Capture the cell that displays the provided text and extract its [X, Y] central coordinate. 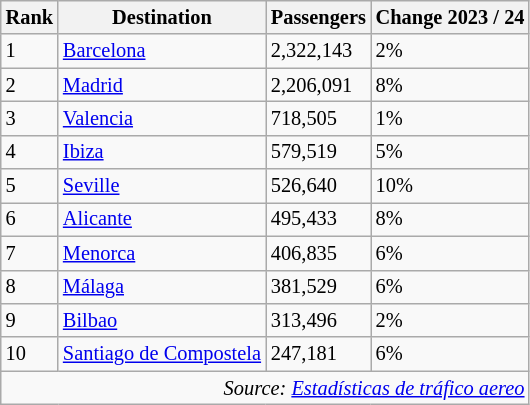
5% [450, 152]
2,206,091 [318, 85]
526,640 [318, 186]
Change 2023 / 24 [450, 17]
718,505 [318, 118]
8 [30, 287]
Destination [162, 17]
2,322,143 [318, 51]
1 [30, 51]
2 [30, 85]
313,496 [318, 320]
Valencia [162, 118]
3 [30, 118]
579,519 [318, 152]
Seville [162, 186]
Passengers [318, 17]
5 [30, 186]
Menorca [162, 253]
Madrid [162, 85]
Ibiza [162, 152]
406,835 [318, 253]
1% [450, 118]
Rank [30, 17]
Alicante [162, 219]
Source: Estadísticas de tráfico aereo [266, 388]
Santiago de Compostela [162, 354]
381,529 [318, 287]
247,181 [318, 354]
7 [30, 253]
4 [30, 152]
Málaga [162, 287]
10% [450, 186]
495,433 [318, 219]
10 [30, 354]
Bilbao [162, 320]
9 [30, 320]
Barcelona [162, 51]
6 [30, 219]
